Provide the [X, Y] coordinate of the cell's center where the given text is located.  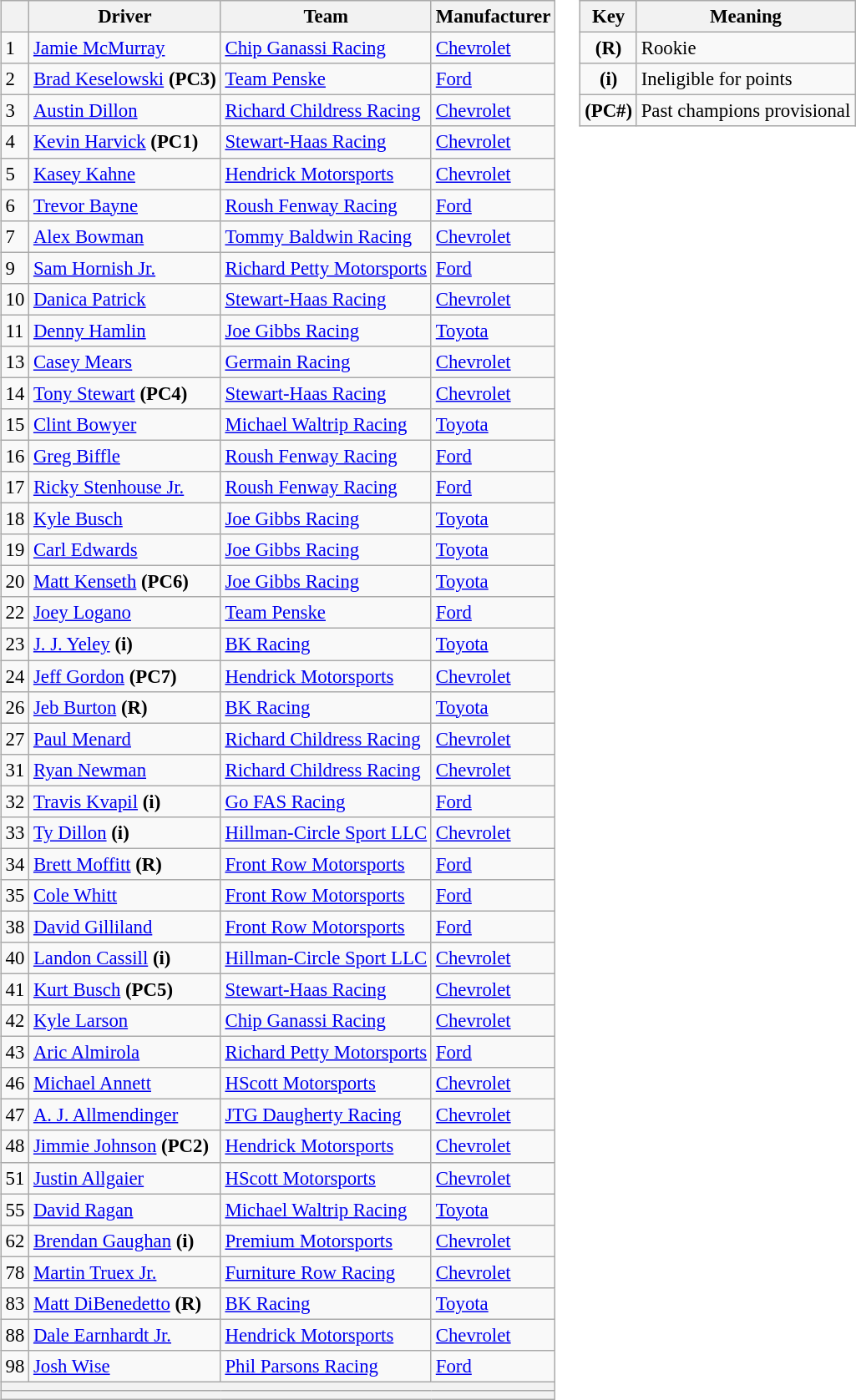
Trevor Bayne [125, 205]
6 [15, 205]
98 [15, 1367]
Sam Hornish Jr. [125, 268]
22 [15, 613]
Kyle Busch [125, 519]
Matt Kenseth (PC6) [125, 582]
3 [15, 111]
19 [15, 550]
Kyle Larson [125, 1021]
48 [15, 1146]
Brendan Gaughan (i) [125, 1241]
10 [15, 299]
4 [15, 142]
Joey Logano [125, 613]
Ricky Stenhouse Jr. [125, 488]
27 [15, 739]
11 [15, 331]
Team [326, 17]
Phil Parsons Racing [326, 1367]
Paul Menard [125, 739]
Cole Whitt [125, 896]
47 [15, 1115]
Kevin Harvick (PC1) [125, 142]
Jeff Gordon (PC7) [125, 675]
Driver [125, 17]
14 [15, 393]
Greg Biffle [125, 456]
2 [15, 79]
Martin Truex Jr. [125, 1272]
51 [15, 1178]
83 [15, 1303]
78 [15, 1272]
32 [15, 801]
1 [15, 48]
Premium Motorsports [326, 1241]
33 [15, 832]
40 [15, 958]
Aric Almirola [125, 1053]
Tommy Baldwin Racing [326, 236]
Josh Wise [125, 1367]
Dale Earnhardt Jr. [125, 1335]
23 [15, 644]
20 [15, 582]
Jeb Burton (R) [125, 707]
Ineligible for points [745, 79]
Tony Stewart (PC4) [125, 393]
88 [15, 1335]
43 [15, 1053]
62 [15, 1241]
Clint Bowyer [125, 425]
Germain Racing [326, 362]
26 [15, 707]
A. J. Allmendinger [125, 1115]
Austin Dillon [125, 111]
Justin Allgaier [125, 1178]
Manufacturer [493, 17]
Go FAS Racing [326, 801]
Rookie [745, 48]
Ryan Newman [125, 770]
34 [15, 864]
David Gilliland [125, 927]
Danica Patrick [125, 299]
15 [15, 425]
7 [15, 236]
Kurt Busch (PC5) [125, 989]
Carl Edwards [125, 550]
(R) [609, 48]
(PC#) [609, 111]
David Ragan [125, 1210]
Jimmie Johnson (PC2) [125, 1146]
55 [15, 1210]
35 [15, 896]
Brett Moffitt (R) [125, 864]
16 [15, 456]
Landon Cassill (i) [125, 958]
Furniture Row Racing [326, 1272]
Alex Bowman [125, 236]
Casey Mears [125, 362]
Past champions provisional [745, 111]
Michael Annett [125, 1084]
Jamie McMurray [125, 48]
42 [15, 1021]
JTG Daugherty Racing [326, 1115]
Brad Keselowski (PC3) [125, 79]
38 [15, 927]
Denny Hamlin [125, 331]
13 [15, 362]
17 [15, 488]
(i) [609, 79]
Matt DiBenedetto (R) [125, 1303]
Kasey Kahne [125, 174]
46 [15, 1084]
Ty Dillon (i) [125, 832]
J. J. Yeley (i) [125, 644]
9 [15, 268]
Key [609, 17]
31 [15, 770]
Meaning [745, 17]
18 [15, 519]
5 [15, 174]
41 [15, 989]
Travis Kvapil (i) [125, 801]
24 [15, 675]
